Return [x, y] of the center of cell containing provided text 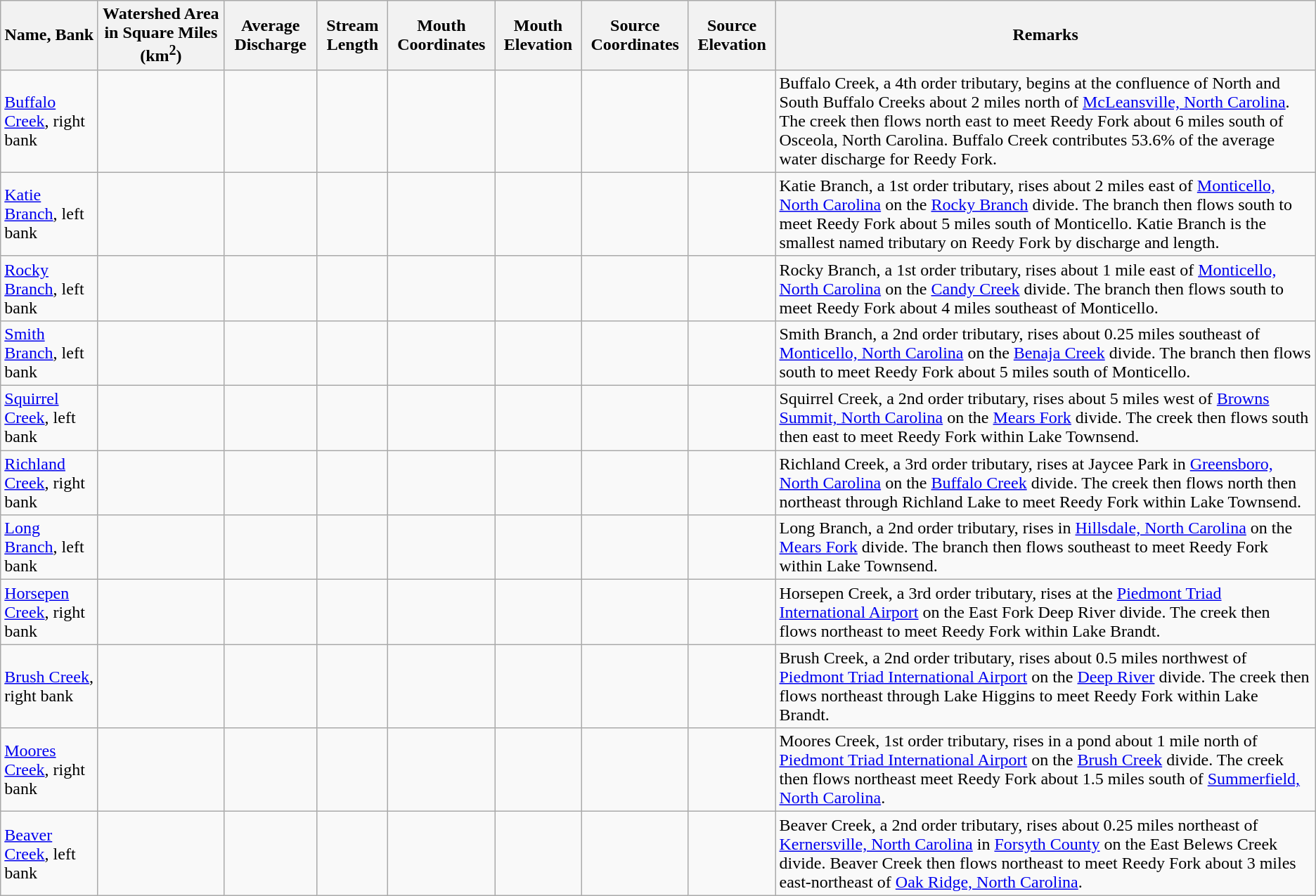
Source Coordinates [635, 35]
Long Branch, left bank [49, 547]
Mouth Elevation [538, 35]
Watershed Area in Square Miles (km2) [161, 35]
Richland Creek, right bank [49, 483]
Mouth Coordinates [441, 35]
Stream Length [353, 35]
Moores Creek, right bank [49, 770]
Katie Branch, left bank [49, 214]
Brush Creek, right bank [49, 686]
Average Discharge [271, 35]
Squirrel Creek, left bank [49, 418]
Remarks [1045, 35]
Horsepen Creek, right bank [49, 612]
Buffalo Creek, right bank [49, 121]
Beaver Creek, left bank [49, 853]
Rocky Branch, left bank [49, 288]
Smith Branch, left bank [49, 353]
Name, Bank [49, 35]
Source Elevation [732, 35]
